Determine the (x, y) coordinate at the center of the cell enclosing the given text.  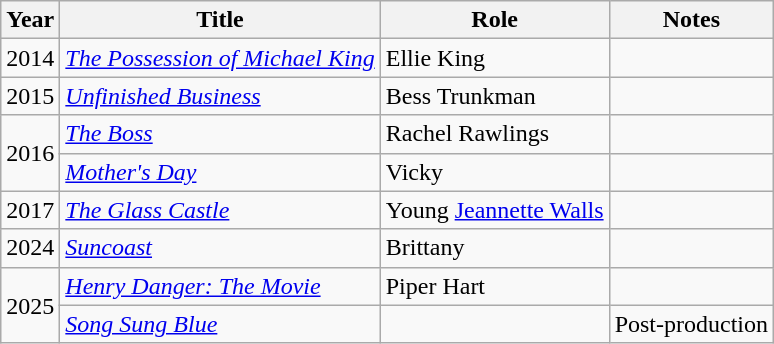
2014 (30, 58)
Role (494, 20)
The Possession of Michael King (220, 58)
Young Jeannette Walls (494, 210)
Year (30, 20)
Song Sung Blue (220, 324)
Suncoast (220, 248)
Rachel Rawlings (494, 134)
2025 (30, 305)
Mother's Day (220, 172)
Post-production (691, 324)
Piper Hart (494, 286)
Title (220, 20)
2015 (30, 96)
Bess Trunkman (494, 96)
Henry Danger: The Movie (220, 286)
Brittany (494, 248)
Vicky (494, 172)
Unfinished Business (220, 96)
2016 (30, 153)
The Boss (220, 134)
2017 (30, 210)
The Glass Castle (220, 210)
2024 (30, 248)
Notes (691, 20)
Ellie King (494, 58)
